Return the (X, Y) coordinate for the center point of the cell that contains the specified text.  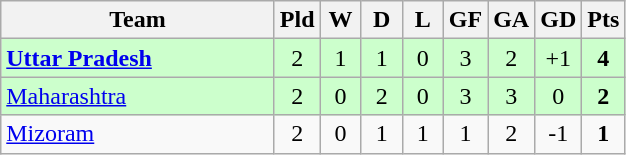
Pld (297, 20)
D (382, 20)
4 (604, 58)
+1 (558, 58)
Team (138, 20)
Mizoram (138, 134)
Uttar Pradesh (138, 58)
GA (512, 20)
GF (465, 20)
Maharashtra (138, 96)
GD (558, 20)
-1 (558, 134)
Pts (604, 20)
L (422, 20)
W (340, 20)
